Determine the [X, Y] coordinate at the center of the cell enclosing the given text.  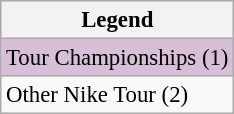
Other Nike Tour (2) [118, 95]
Tour Championships (1) [118, 58]
Legend [118, 20]
